Return the [x, y] coordinate for the center point of the cell that contains the specified text.  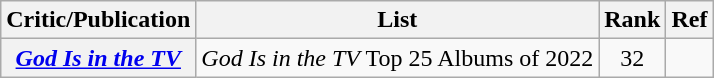
Critic/Publication [98, 20]
32 [632, 58]
God Is in the TV Top 25 Albums of 2022 [398, 58]
God Is in the TV [98, 58]
Ref [690, 20]
List [398, 20]
Rank [632, 20]
